Search for the cell housing the specified text and yield its [X, Y] center coordinate. 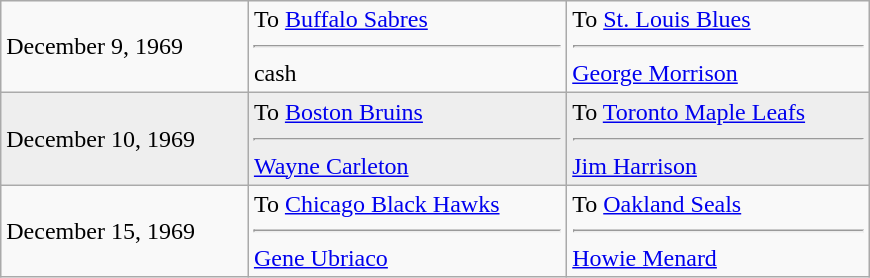
To Chicago Black HawksGene Ubriaco [407, 231]
To St. Louis BluesGeorge Morrison [718, 47]
To Oakland SealsHowie Menard [718, 231]
December 10, 1969 [125, 139]
To Buffalo Sabrescash [407, 47]
To Boston BruinsWayne Carleton [407, 139]
December 15, 1969 [125, 231]
To Toronto Maple LeafsJim Harrison [718, 139]
December 9, 1969 [125, 47]
